Extract the (X, Y) coordinate from the center of the cell holding the provided text.  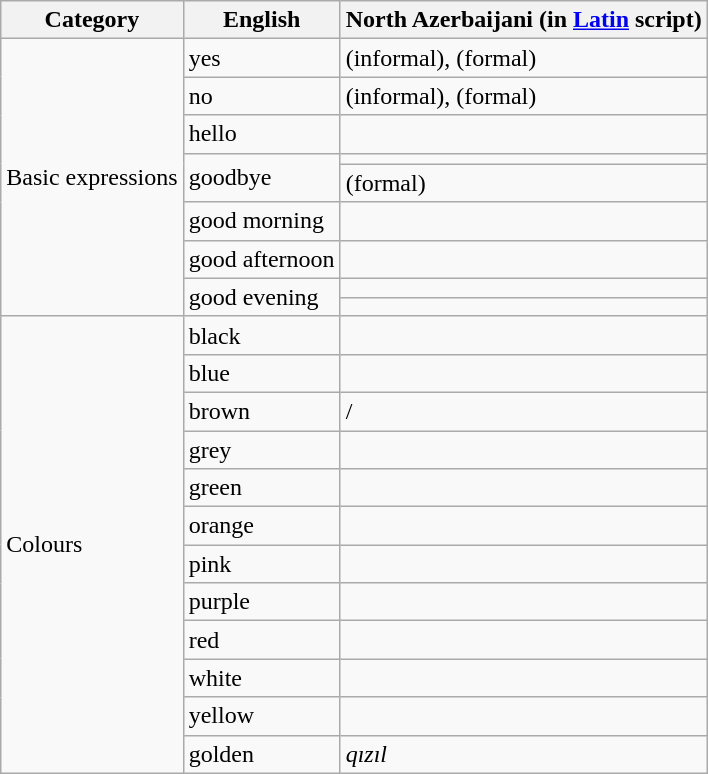
(formal) (524, 183)
grey (262, 449)
pink (262, 564)
purple (262, 602)
blue (262, 373)
North Azerbaijani (in Latin script) (524, 20)
green (262, 488)
white (262, 678)
red (262, 640)
good evening (262, 297)
brown (262, 411)
golden (262, 754)
Category (92, 20)
/ (524, 411)
Basic expressions (92, 178)
orange (262, 526)
English (262, 20)
hello (262, 134)
qızıl (524, 754)
black (262, 335)
yes (262, 58)
good morning (262, 221)
no (262, 96)
Colours (92, 544)
yellow (262, 716)
goodbye (262, 178)
good afternoon (262, 259)
